Extract the (x, y) coordinate from the center of the cell holding the provided text.  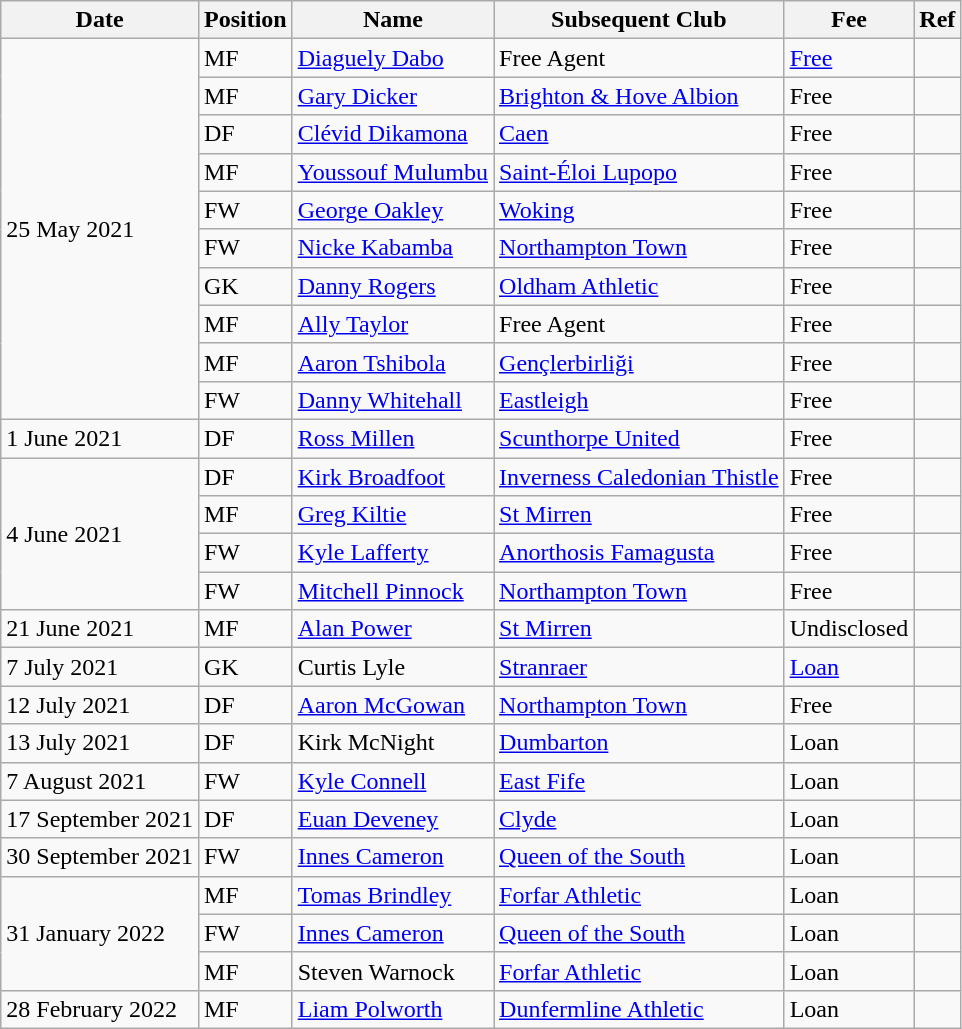
Kirk Broadfoot (392, 477)
Danny Rogers (392, 286)
Alan Power (392, 629)
Diaguely Dabo (392, 58)
Caen (640, 134)
Date (100, 20)
Dunfermline Athletic (640, 1009)
Brighton & Hove Albion (640, 96)
7 August 2021 (100, 781)
31 January 2022 (100, 933)
East Fife (640, 781)
Liam Polworth (392, 1009)
Dumbarton (640, 743)
Eastleigh (640, 400)
13 July 2021 (100, 743)
Gary Dicker (392, 96)
17 September 2021 (100, 819)
Nicke Kabamba (392, 248)
Anorthosis Famagusta (640, 553)
30 September 2021 (100, 857)
Scunthorpe United (640, 438)
Aaron Tshibola (392, 362)
Aaron McGowan (392, 705)
Greg Kiltie (392, 515)
Clévid Dikamona (392, 134)
Ally Taylor (392, 324)
28 February 2022 (100, 1009)
Ref (938, 20)
12 July 2021 (100, 705)
Gençlerbirliği (640, 362)
Woking (640, 210)
7 July 2021 (100, 667)
1 June 2021 (100, 438)
Ross Millen (392, 438)
Inverness Caledonian Thistle (640, 477)
Steven Warnock (392, 971)
Saint-Éloi Lupopo (640, 172)
Kirk McNight (392, 743)
Euan Deveney (392, 819)
25 May 2021 (100, 230)
Subsequent Club (640, 20)
21 June 2021 (100, 629)
Kyle Lafferty (392, 553)
Stranraer (640, 667)
Tomas Brindley (392, 895)
4 June 2021 (100, 534)
Name (392, 20)
Oldham Athletic (640, 286)
Curtis Lyle (392, 667)
Youssouf Mulumbu (392, 172)
Fee (849, 20)
Undisclosed (849, 629)
Mitchell Pinnock (392, 591)
Position (245, 20)
Kyle Connell (392, 781)
Clyde (640, 819)
Danny Whitehall (392, 400)
George Oakley (392, 210)
